Capture the cell that displays the provided text and extract its (x, y) central coordinate. 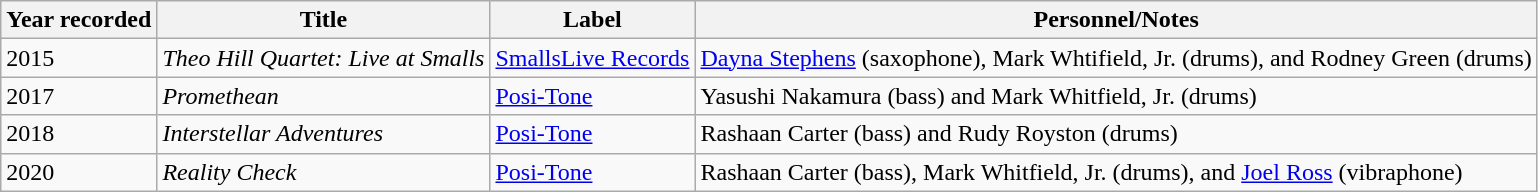
2017 (79, 96)
SmallsLive Records (592, 58)
Dayna Stephens (saxophone), Mark Whtifield, Jr. (drums), and Rodney Green (drums) (1116, 58)
Reality Check (324, 172)
Yasushi Nakamura (bass) and Mark Whitfield, Jr. (drums) (1116, 96)
Interstellar Adventures (324, 134)
Theo Hill Quartet: Live at Smalls (324, 58)
Year recorded (79, 20)
Label (592, 20)
2018 (79, 134)
2020 (79, 172)
Rashaan Carter (bass) and Rudy Royston (drums) (1116, 134)
Promethean (324, 96)
Personnel/Notes (1116, 20)
2015 (79, 58)
Title (324, 20)
Rashaan Carter (bass), Mark Whitfield, Jr. (drums), and Joel Ross (vibraphone) (1116, 172)
